Detect which cell encompasses the target text, then output its [x, y] center coordinate. 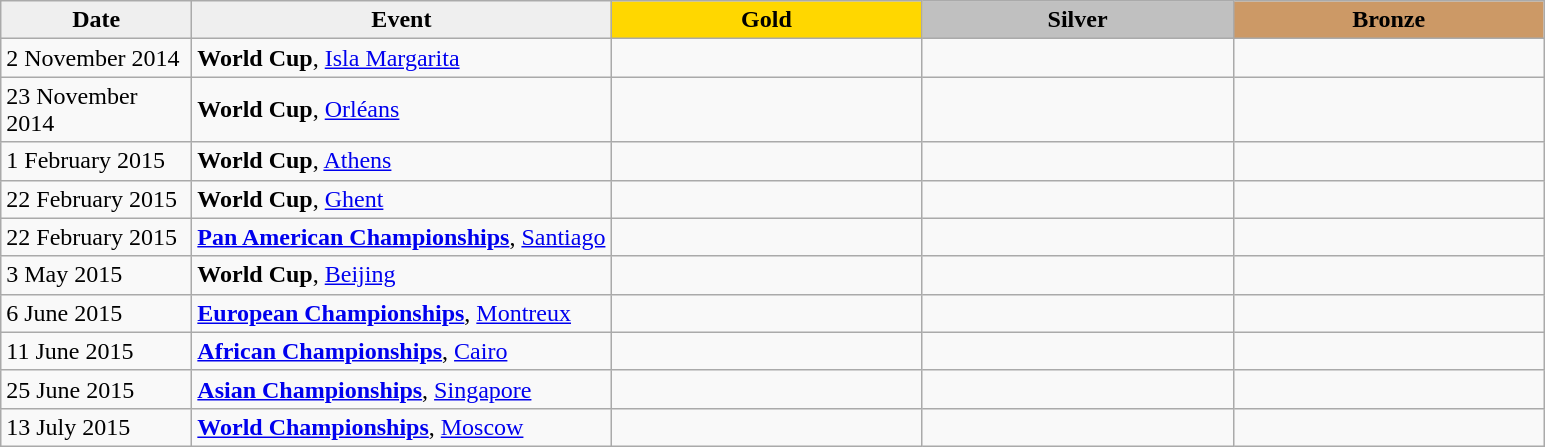
Pan American Championships, Santiago [402, 237]
Bronze [1388, 20]
3 May 2015 [96, 275]
25 June 2015 [96, 389]
European Championships, Montreux [402, 313]
13 July 2015 [96, 427]
Date [96, 20]
World Cup, Ghent [402, 199]
World Cup, Orléans [402, 110]
Silver [1078, 20]
World Championships, Moscow [402, 427]
2 November 2014 [96, 58]
African Championships, Cairo [402, 351]
Asian Championships, Singapore [402, 389]
Event [402, 20]
23 November 2014 [96, 110]
Gold [766, 20]
World Cup, Isla Margarita [402, 58]
1 February 2015 [96, 161]
11 June 2015 [96, 351]
6 June 2015 [96, 313]
World Cup, Athens [402, 161]
World Cup, Beijing [402, 275]
